Search for the cell housing the specified text and yield its [x, y] center coordinate. 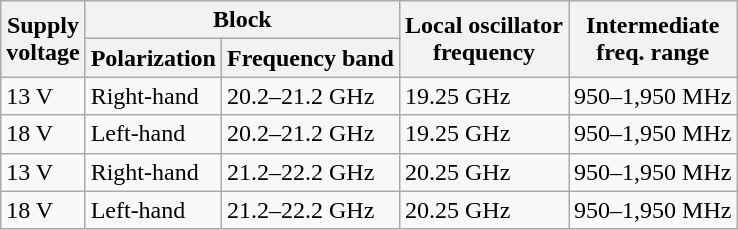
Polarization [153, 58]
Block [242, 20]
Intermediate freq. range [653, 39]
Frequency band [311, 58]
Supply voltage [43, 39]
Local oscillator frequency [484, 39]
